From the cell containing the given text, extract its center point as (X, Y) coordinate. 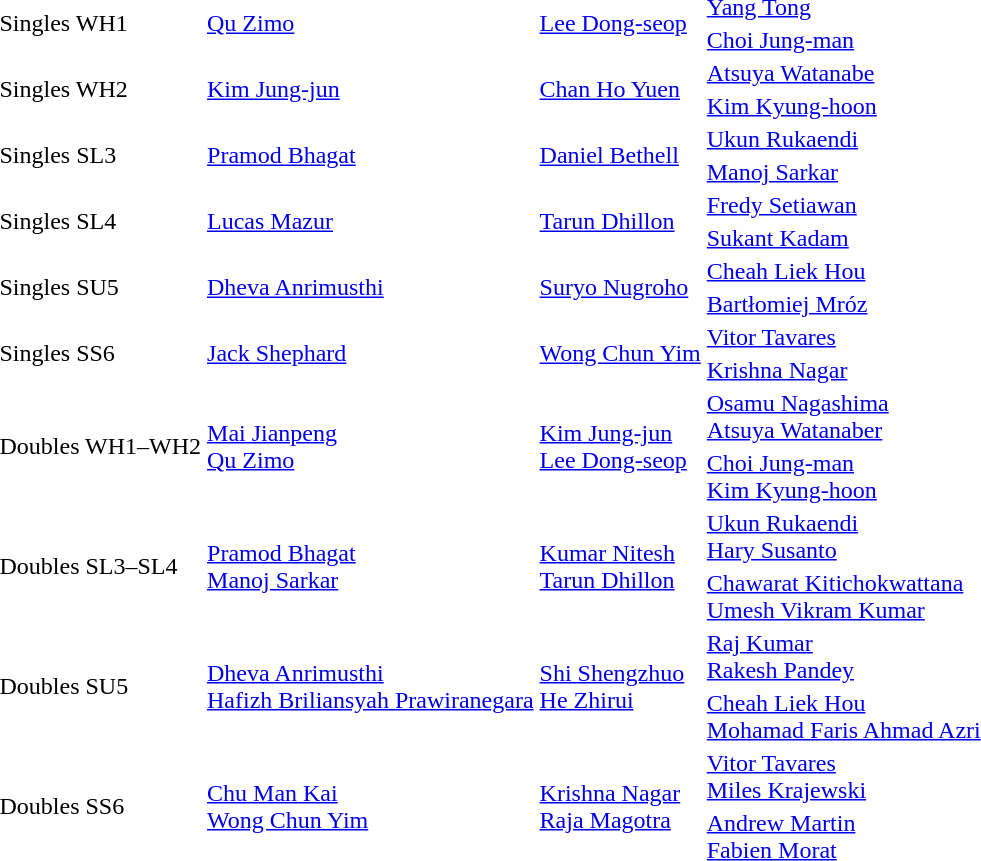
Dheva Anrimusthi (371, 288)
Mai Jianpeng Qu Zimo (371, 446)
Kim Jung-jun Lee Dong-seop (620, 446)
Lucas Mazur (371, 222)
Pramod Bhagat Manoj Sarkar (371, 566)
Pramod Bhagat (371, 156)
Tarun Dhillon (620, 222)
Kumar Nitesh Tarun Dhillon (620, 566)
Jack Shephard (371, 354)
Suryo Nugroho (620, 288)
Chan Ho Yuen (620, 90)
Wong Chun Yim (620, 354)
Dheva Anrimusthi Hafizh Briliansyah Prawiranegara (371, 686)
Shi Shengzhuo He Zhirui (620, 686)
Kim Jung-jun (371, 90)
Daniel Bethell (620, 156)
